Identify which cell holds the provided text, then report its [x, y] central coordinate. 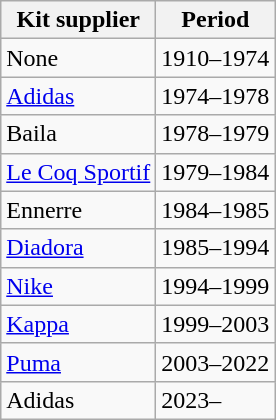
1978–1979 [216, 134]
1999–2003 [216, 324]
1984–1985 [216, 210]
Kappa [78, 324]
Baila [78, 134]
None [78, 58]
1910–1974 [216, 58]
Nike [78, 286]
2023– [216, 400]
1974–1978 [216, 96]
1985–1994 [216, 248]
Period [216, 20]
Diadora [78, 248]
Puma [78, 362]
1994–1999 [216, 286]
1979–1984 [216, 172]
Le Coq Sportif [78, 172]
Kit supplier [78, 20]
Ennerre [78, 210]
2003–2022 [216, 362]
